Capture the cell that displays the provided text and extract its (X, Y) central coordinate. 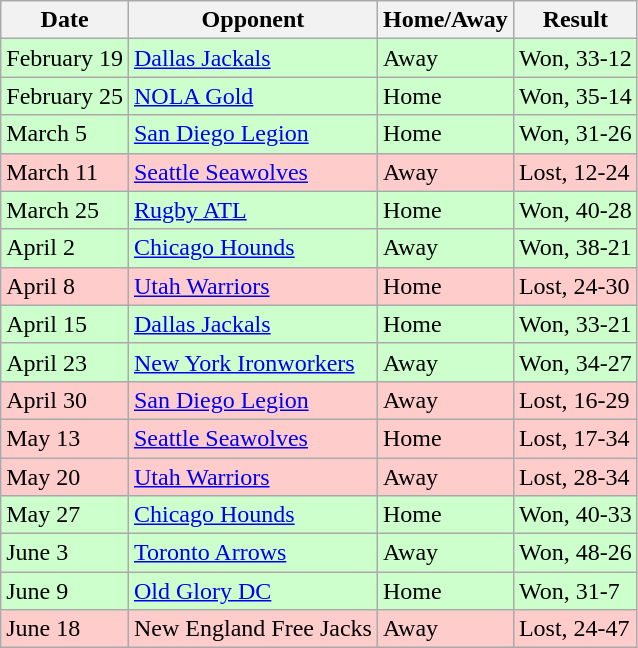
June 18 (65, 629)
May 27 (65, 515)
May 20 (65, 477)
Won, 48-26 (575, 553)
New England Free Jacks (252, 629)
Won, 31-26 (575, 134)
March 25 (65, 210)
Toronto Arrows (252, 553)
Lost, 12-24 (575, 172)
April 2 (65, 248)
June 9 (65, 591)
New York Ironworkers (252, 362)
April 23 (65, 362)
March 11 (65, 172)
Lost, 17-34 (575, 438)
Won, 31-7 (575, 591)
Won, 40-28 (575, 210)
Old Glory DC (252, 591)
March 5 (65, 134)
Lost, 24-47 (575, 629)
April 30 (65, 400)
Lost, 24-30 (575, 286)
Opponent (252, 20)
NOLA Gold (252, 96)
Result (575, 20)
Lost, 28-34 (575, 477)
Won, 40-33 (575, 515)
Date (65, 20)
April 8 (65, 286)
Won, 33-21 (575, 324)
Won, 34-27 (575, 362)
Won, 33-12 (575, 58)
Won, 35-14 (575, 96)
May 13 (65, 438)
June 3 (65, 553)
February 19 (65, 58)
Won, 38-21 (575, 248)
Home/Away (445, 20)
February 25 (65, 96)
Lost, 16-29 (575, 400)
Rugby ATL (252, 210)
April 15 (65, 324)
